Search for the cell housing the specified text and yield its (X, Y) center coordinate. 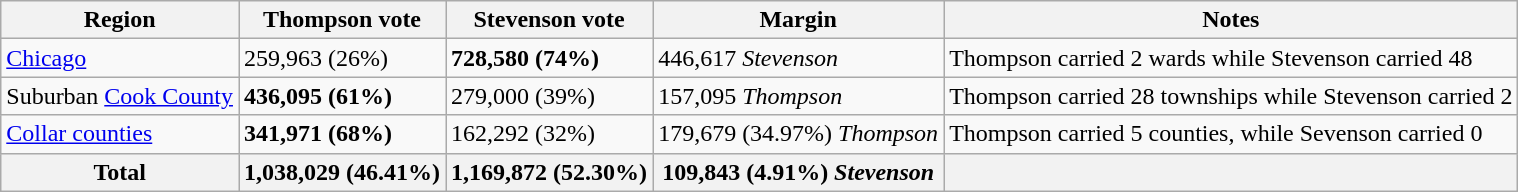
Notes (1231, 20)
Stevenson vote (550, 20)
162,292 (32%) (550, 134)
446,617 Stevenson (798, 58)
1,169,872 (52.30%) (550, 172)
Collar counties (120, 134)
279,000 (39%) (550, 96)
Chicago (120, 58)
179,679 (34.97%) Thompson (798, 134)
Suburban Cook County (120, 96)
728,580 (74%) (550, 58)
Thompson carried 5 counties, while Sevenson carried 0 (1231, 134)
436,095 (61%) (342, 96)
Thompson carried 28 townships while Stevenson carried 2 (1231, 96)
Total (120, 172)
Thompson vote (342, 20)
Margin (798, 20)
Thompson carried 2 wards while Stevenson carried 48 (1231, 58)
259,963 (26%) (342, 58)
1,038,029 (46.41%) (342, 172)
341,971 (68%) (342, 134)
157,095 Thompson (798, 96)
109,843 (4.91%) Stevenson (798, 172)
Region (120, 20)
